Extract the [x, y] coordinate from the center of the cell holding the provided text.  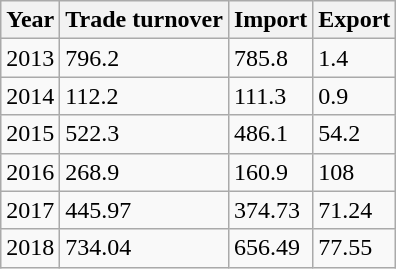
2014 [30, 96]
796.2 [144, 58]
734.04 [144, 248]
2016 [30, 172]
486.1 [270, 134]
0.9 [354, 96]
160.9 [270, 172]
374.73 [270, 210]
108 [354, 172]
Year [30, 20]
111.3 [270, 96]
2015 [30, 134]
445.97 [144, 210]
2013 [30, 58]
54.2 [354, 134]
Trade turnover [144, 20]
77.55 [354, 248]
2017 [30, 210]
2018 [30, 248]
71.24 [354, 210]
268.9 [144, 172]
522.3 [144, 134]
785.8 [270, 58]
Export [354, 20]
656.49 [270, 248]
112.2 [144, 96]
1.4 [354, 58]
Import [270, 20]
